Locate the cell with the specified text and output its (x, y) center coordinate. 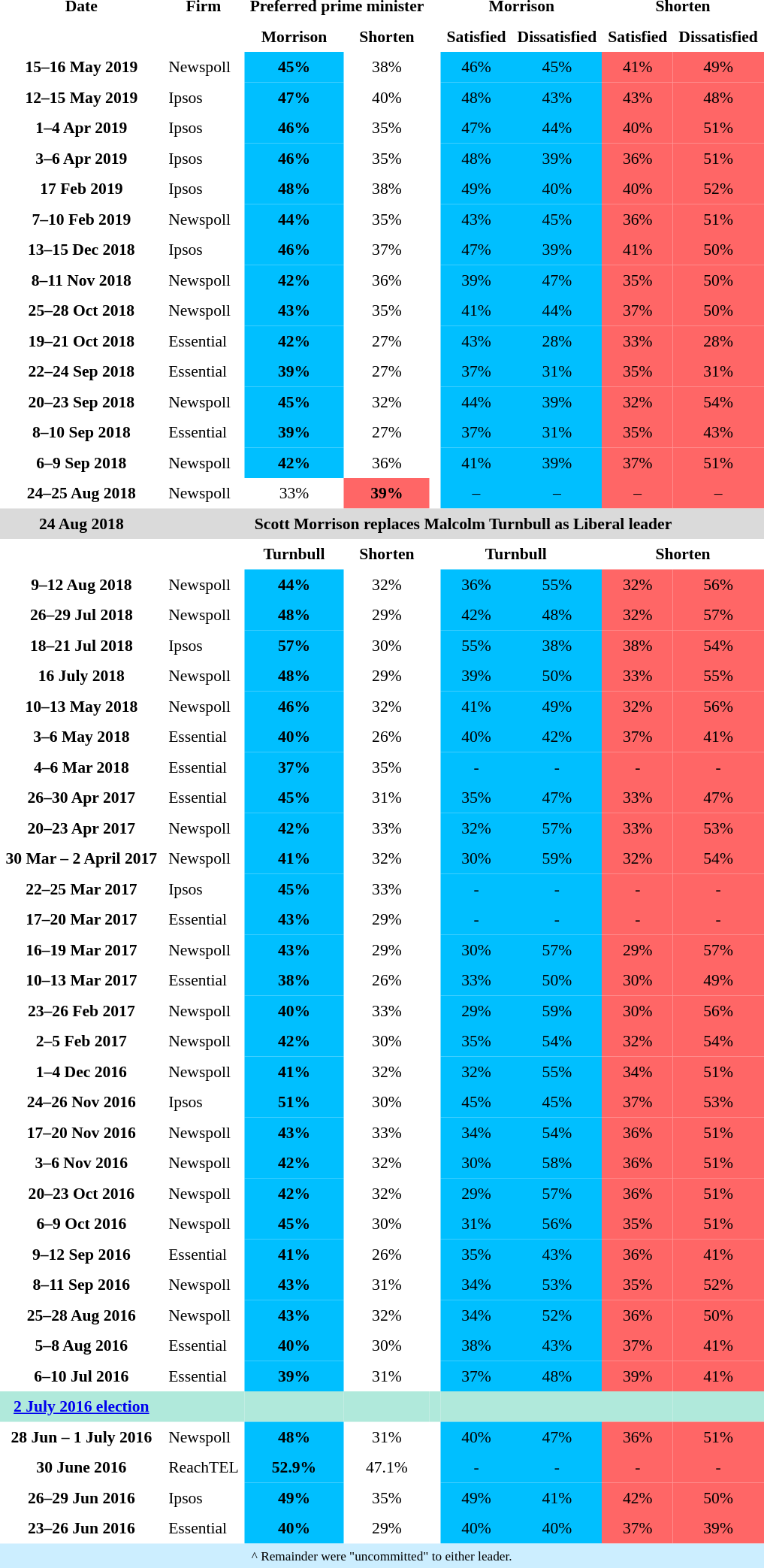
8–11 Nov 2018 (81, 280)
2–5 Feb 2017 (81, 1041)
24–26 Nov 2016 (81, 1102)
2 July 2016 election (81, 1406)
22–24 Sep 2018 (81, 371)
8–10 Sep 2018 (81, 432)
12–15 May 2019 (81, 97)
25–28 Oct 2018 (81, 310)
24–25 Aug 2018 (81, 493)
6–9 Oct 2016 (81, 1224)
16–19 Mar 2017 (81, 949)
6–9 Sep 2018 (81, 462)
30 Mar – 2 April 2017 (81, 858)
13–15 Dec 2018 (81, 250)
8–11 Sep 2016 (81, 1285)
19–21 Oct 2018 (81, 341)
9–12 Sep 2016 (81, 1254)
24 Aug 2018 (81, 523)
Scott Morrison replaces Malcolm Turnbull as Liberal leader (464, 523)
22–25 Mar 2017 (81, 888)
10–13 Mar 2017 (81, 980)
25–28 Aug 2016 (81, 1315)
1–4 Apr 2019 (81, 128)
10–13 May 2018 (81, 706)
^ Remainder were "uncommitted" to either leader. (382, 1556)
26–29 Jun 2016 (81, 1497)
Morrison (294, 36)
1–4 Dec 2016 (81, 1071)
17–20 Mar 2017 (81, 919)
52.9% (294, 1467)
17–20 Nov 2016 (81, 1132)
ReachTEL (204, 1467)
58% (557, 1163)
23–26 Feb 2017 (81, 1010)
18–21 Jul 2018 (81, 645)
6–10 Jul 2016 (81, 1376)
3–6 Nov 2016 (81, 1163)
3–6 Apr 2019 (81, 158)
17 Feb 2019 (81, 189)
23–26 Jun 2016 (81, 1528)
47.1% (387, 1467)
30 June 2016 (81, 1467)
9–12 Aug 2018 (81, 584)
5–8 Aug 2016 (81, 1346)
3–6 May 2018 (81, 737)
20–23 Apr 2017 (81, 828)
15–16 May 2019 (81, 67)
20–23 Sep 2018 (81, 401)
4–6 Mar 2018 (81, 767)
7–10 Feb 2019 (81, 219)
28 Jun – 1 July 2016 (81, 1436)
26–29 Jul 2018 (81, 615)
26–30 Apr 2017 (81, 798)
20–23 Oct 2016 (81, 1193)
16 July 2018 (81, 676)
